Scan for the cell matching the given text and deliver its (x, y) coordinate at center. 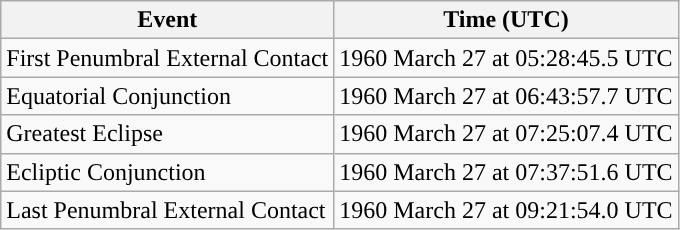
1960 March 27 at 07:37:51.6 UTC (506, 172)
1960 March 27 at 05:28:45.5 UTC (506, 58)
Event (168, 20)
1960 March 27 at 09:21:54.0 UTC (506, 210)
Equatorial Conjunction (168, 96)
Last Penumbral External Contact (168, 210)
First Penumbral External Contact (168, 58)
1960 March 27 at 07:25:07.4 UTC (506, 134)
1960 March 27 at 06:43:57.7 UTC (506, 96)
Greatest Eclipse (168, 134)
Time (UTC) (506, 20)
Ecliptic Conjunction (168, 172)
